Pinpoint the cell where the given text exists, returning its [X, Y] midpoint coordinate. 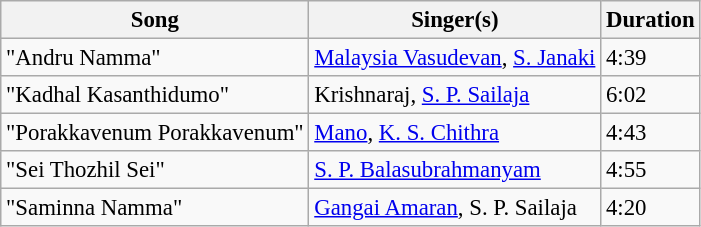
4:55 [650, 170]
Malaysia Vasudevan, S. Janaki [455, 58]
"Saminna Namma" [155, 208]
6:02 [650, 95]
"Sei Thozhil Sei" [155, 170]
"Porakkavenum Porakkavenum" [155, 133]
Song [155, 20]
Gangai Amaran, S. P. Sailaja [455, 208]
Krishnaraj, S. P. Sailaja [455, 95]
S. P. Balasubrahmanyam [455, 170]
4:43 [650, 133]
4:39 [650, 58]
Mano, K. S. Chithra [455, 133]
Singer(s) [455, 20]
4:20 [650, 208]
Duration [650, 20]
"Kadhal Kasanthidumo" [155, 95]
"Andru Namma" [155, 58]
